Detect which cell encompasses the target text, then output its (X, Y) center coordinate. 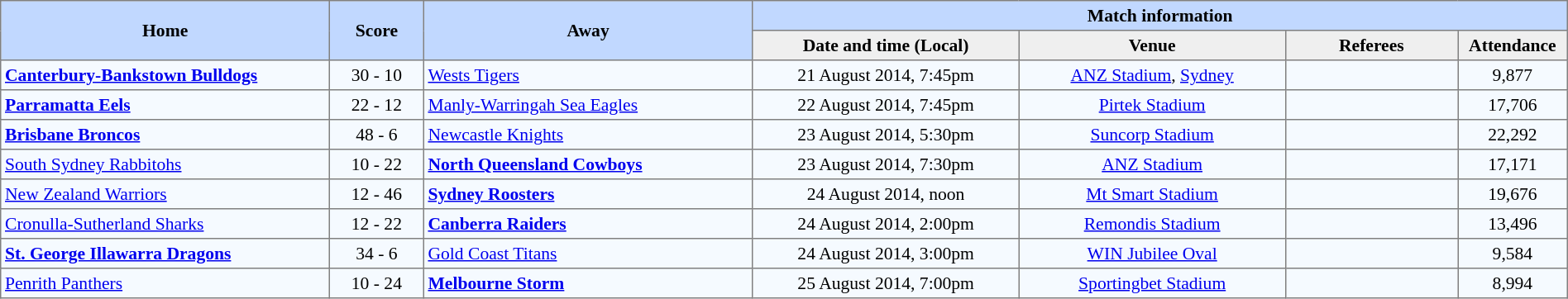
ANZ Stadium, Sydney (1152, 75)
Remondis Stadium (1152, 224)
Date and time (Local) (886, 45)
Parramatta Eels (165, 105)
Suncorp Stadium (1152, 135)
12 - 22 (377, 224)
24 August 2014, noon (886, 194)
Score (377, 31)
9,877 (1513, 75)
23 August 2014, 5:30pm (886, 135)
25 August 2014, 7:00pm (886, 283)
9,584 (1513, 254)
ANZ Stadium (1152, 164)
Melbourne Storm (588, 283)
22,292 (1513, 135)
WIN Jubilee Oval (1152, 254)
23 August 2014, 7:30pm (886, 164)
Venue (1152, 45)
13,496 (1513, 224)
Away (588, 31)
48 - 6 (377, 135)
19,676 (1513, 194)
22 - 12 (377, 105)
8,994 (1513, 283)
30 - 10 (377, 75)
New Zealand Warriors (165, 194)
Home (165, 31)
Newcastle Knights (588, 135)
Penrith Panthers (165, 283)
Canterbury-Bankstown Bulldogs (165, 75)
17,706 (1513, 105)
21 August 2014, 7:45pm (886, 75)
24 August 2014, 2:00pm (886, 224)
24 August 2014, 3:00pm (886, 254)
12 - 46 (377, 194)
34 - 6 (377, 254)
Pirtek Stadium (1152, 105)
South Sydney Rabbitohs (165, 164)
Wests Tigers (588, 75)
Referees (1371, 45)
Manly-Warringah Sea Eagles (588, 105)
Cronulla-Sutherland Sharks (165, 224)
10 - 22 (377, 164)
Canberra Raiders (588, 224)
17,171 (1513, 164)
North Queensland Cowboys (588, 164)
22 August 2014, 7:45pm (886, 105)
Match information (1159, 16)
Gold Coast Titans (588, 254)
Sydney Roosters (588, 194)
Attendance (1513, 45)
Brisbane Broncos (165, 135)
Sportingbet Stadium (1152, 283)
10 - 24 (377, 283)
Mt Smart Stadium (1152, 194)
St. George Illawarra Dragons (165, 254)
